Search for the cell housing the specified text and yield its [X, Y] center coordinate. 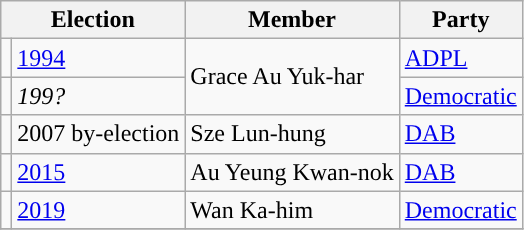
Member [292, 20]
2007 by-election [98, 134]
Election [93, 20]
Au Yeung Kwan-nok [292, 172]
1994 [98, 58]
2015 [98, 172]
Party [460, 20]
Grace Au Yuk-har [292, 77]
2019 [98, 210]
Sze Lun-hung [292, 134]
ADPL [460, 58]
Wan Ka-him [292, 210]
199? [98, 96]
